From the cell containing the given text, extract its center point as (x, y) coordinate. 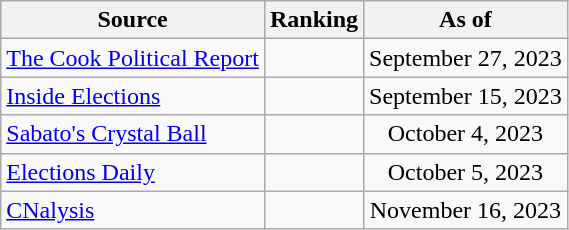
Sabato's Crystal Ball (133, 134)
October 5, 2023 (466, 172)
Ranking (314, 20)
September 27, 2023 (466, 58)
Elections Daily (133, 172)
Source (133, 20)
As of (466, 20)
October 4, 2023 (466, 134)
The Cook Political Report (133, 58)
CNalysis (133, 210)
Inside Elections (133, 96)
September 15, 2023 (466, 96)
November 16, 2023 (466, 210)
